Output the (x, y) coordinate of the center of the cell containing the given text.  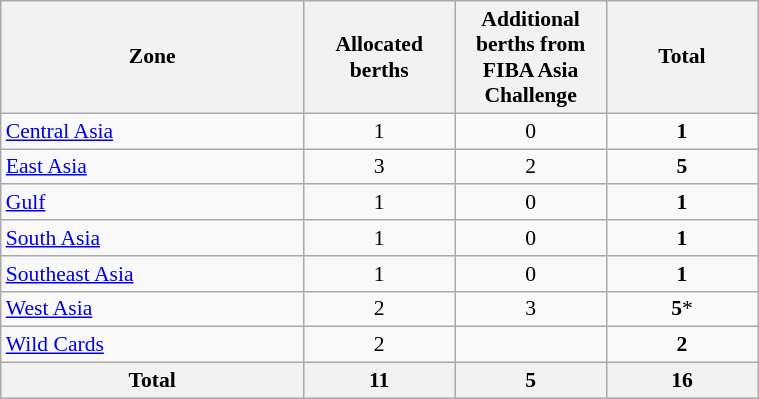
Allocated berths (380, 57)
11 (380, 381)
5* (682, 309)
South Asia (152, 238)
Zone (152, 57)
Wild Cards (152, 345)
Gulf (152, 203)
West Asia (152, 309)
Additional berths from FIBA Asia Challenge (530, 57)
16 (682, 381)
Southeast Asia (152, 274)
Central Asia (152, 131)
East Asia (152, 167)
